From the cell containing the given text, extract its center point as (x, y) coordinate. 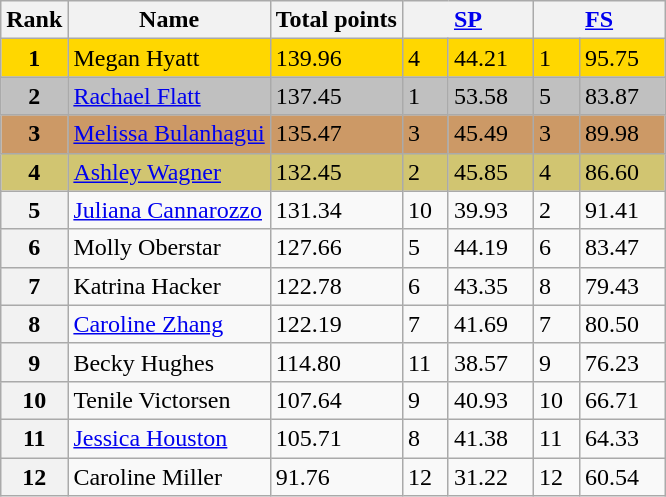
31.22 (490, 477)
122.78 (336, 286)
135.47 (336, 134)
79.43 (622, 286)
89.98 (622, 134)
41.69 (490, 324)
64.33 (622, 438)
44.19 (490, 248)
114.80 (336, 362)
76.23 (622, 362)
Total points (336, 20)
91.41 (622, 210)
83.87 (622, 96)
107.64 (336, 400)
132.45 (336, 172)
53.58 (490, 96)
Ashley Wagner (169, 172)
41.38 (490, 438)
83.47 (622, 248)
Rank (34, 20)
44.21 (490, 58)
137.45 (336, 96)
Katrina Hacker (169, 286)
40.93 (490, 400)
SP (468, 20)
Molly Oberstar (169, 248)
105.71 (336, 438)
86.60 (622, 172)
122.19 (336, 324)
131.34 (336, 210)
45.49 (490, 134)
39.93 (490, 210)
Melissa Bulanhagui (169, 134)
95.75 (622, 58)
43.35 (490, 286)
139.96 (336, 58)
Rachael Flatt (169, 96)
Jessica Houston (169, 438)
Becky Hughes (169, 362)
38.57 (490, 362)
45.85 (490, 172)
Caroline Miller (169, 477)
Caroline Zhang (169, 324)
66.71 (622, 400)
Juliana Cannarozzo (169, 210)
Tenile Victorsen (169, 400)
60.54 (622, 477)
Megan Hyatt (169, 58)
80.50 (622, 324)
127.66 (336, 248)
FS (600, 20)
Name (169, 20)
91.76 (336, 477)
